Provide the (X, Y) coordinate of the cell's center where the given text is located.  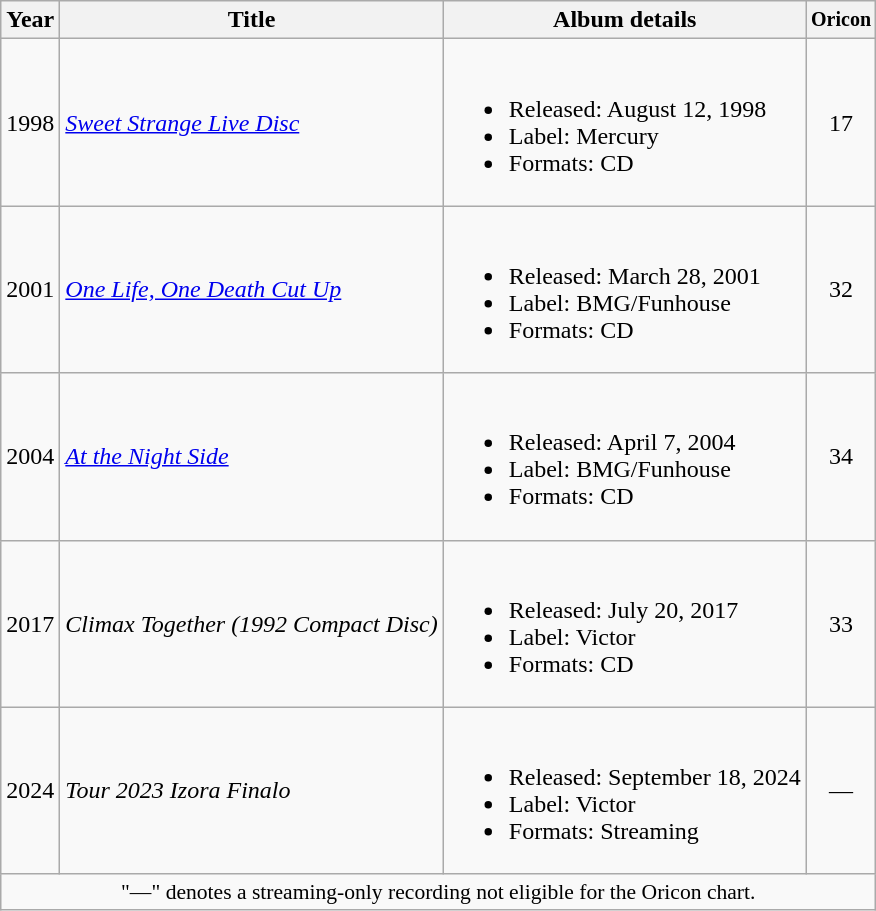
Released: April 7, 2004Label: BMG/FunhouseFormats: CD (624, 456)
34 (840, 456)
2024 (30, 790)
2017 (30, 624)
Title (252, 20)
— (840, 790)
32 (840, 290)
2004 (30, 456)
Sweet Strange Live Disc (252, 122)
33 (840, 624)
Climax Together (1992 Compact Disc) (252, 624)
Tour 2023 Izora Finalo (252, 790)
2001 (30, 290)
"—" denotes a streaming-only recording not eligible for the Oricon chart. (438, 892)
1998 (30, 122)
Year (30, 20)
17 (840, 122)
At the Night Side (252, 456)
Released: August 12, 1998Label: MercuryFormats: CD (624, 122)
Released: March 28, 2001Label: BMG/FunhouseFormats: CD (624, 290)
Released: September 18, 2024Label: VictorFormats: Streaming (624, 790)
Released: July 20, 2017Label: VictorFormats: CD (624, 624)
One Life, One Death Cut Up (252, 290)
Oricon (840, 20)
Album details (624, 20)
